Output the (X, Y) coordinate of the center of the cell containing the given text.  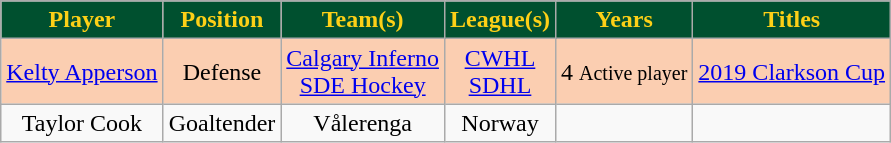
Titles (792, 20)
4 Active player (624, 72)
Norway (500, 123)
League(s) (500, 20)
Vålerenga (363, 123)
Taylor Cook (82, 123)
Defense (222, 72)
2019 Clarkson Cup (792, 72)
Position (222, 20)
Years (624, 20)
Kelty Apperson (82, 72)
Team(s) (363, 20)
Calgary InfernoSDE Hockey (363, 72)
Player (82, 20)
CWHLSDHL (500, 72)
Goaltender (222, 123)
